Return the (X, Y) coordinate for the center point of the cell that contains the specified text.  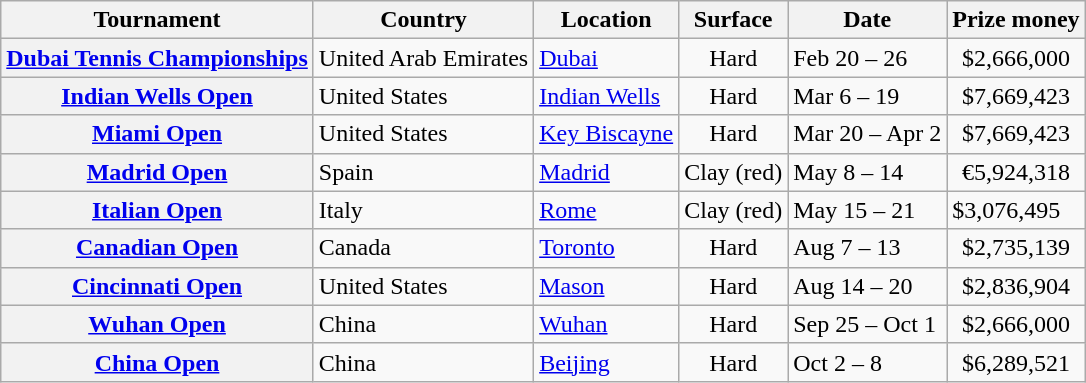
Location (606, 20)
Date (868, 20)
Tournament (158, 20)
Canadian Open (158, 248)
Madrid (606, 172)
Wuhan Open (158, 324)
Miami Open (158, 134)
Italian Open (158, 210)
Mason (606, 286)
Prize money (1016, 20)
$3,076,495 (1016, 210)
Beijing (606, 362)
Aug 14 – 20 (868, 286)
Rome (606, 210)
$2,735,139 (1016, 248)
Toronto (606, 248)
Dubai Tennis Championships (158, 58)
Mar 20 – Apr 2 (868, 134)
Oct 2 – 8 (868, 362)
May 8 – 14 (868, 172)
China Open (158, 362)
Italy (423, 210)
Spain (423, 172)
Madrid Open (158, 172)
Sep 25 – Oct 1 (868, 324)
Indian Wells Open (158, 96)
United Arab Emirates (423, 58)
Country (423, 20)
Cincinnati Open (158, 286)
Canada (423, 248)
Dubai (606, 58)
Feb 20 – 26 (868, 58)
Mar 6 – 19 (868, 96)
Indian Wells (606, 96)
Wuhan (606, 324)
Key Biscayne (606, 134)
Aug 7 – 13 (868, 248)
$6,289,521 (1016, 362)
May 15 – 21 (868, 210)
€5,924,318 (1016, 172)
$2,836,904 (1016, 286)
Surface (734, 20)
